Detect which cell encompasses the target text, then output its (X, Y) center coordinate. 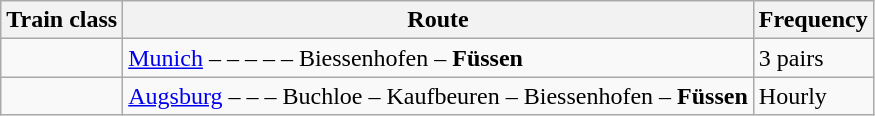
Route (438, 20)
3 pairs (813, 58)
Frequency (813, 20)
Munich – – – – – Biessenhofen – Füssen (438, 58)
Train class (62, 20)
Hourly (813, 96)
Augsburg – – – Buchloe – Kaufbeuren – Biessenhofen – Füssen (438, 96)
